Determine the (x, y) coordinate at the center of the cell enclosing the given text.  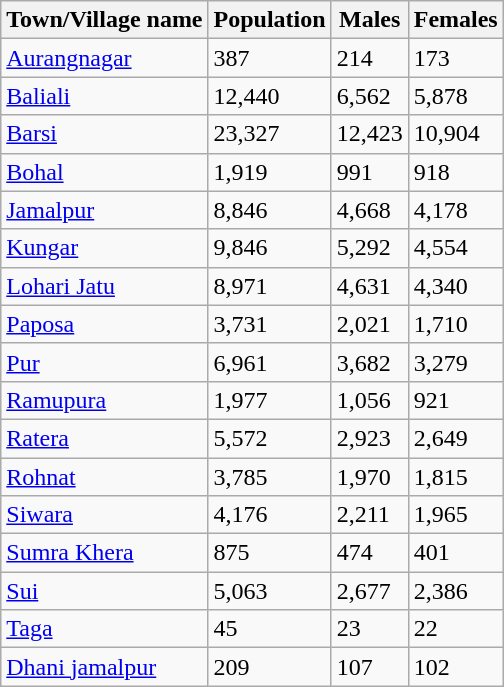
1,710 (456, 324)
2,211 (370, 515)
Kungar (104, 248)
10,904 (456, 134)
12,440 (270, 96)
Ramupura (104, 400)
2,677 (370, 591)
5,292 (370, 248)
3,682 (370, 362)
5,878 (456, 96)
45 (270, 629)
9,846 (270, 248)
Population (270, 20)
209 (270, 667)
4,340 (456, 286)
Females (456, 20)
2,649 (456, 438)
5,572 (270, 438)
214 (370, 58)
1,965 (456, 515)
Jamalpur (104, 210)
Lohari Jatu (104, 286)
2,923 (370, 438)
2,386 (456, 591)
Dhani jamalpur (104, 667)
991 (370, 172)
1,977 (270, 400)
Aurangnagar (104, 58)
107 (370, 667)
4,176 (270, 515)
921 (456, 400)
401 (456, 553)
5,063 (270, 591)
23,327 (270, 134)
4,554 (456, 248)
1,056 (370, 400)
22 (456, 629)
4,668 (370, 210)
12,423 (370, 134)
4,178 (456, 210)
Sui (104, 591)
Town/Village name (104, 20)
Rohnat (104, 477)
1,919 (270, 172)
4,631 (370, 286)
102 (456, 667)
3,785 (270, 477)
Baliali (104, 96)
173 (456, 58)
875 (270, 553)
2,021 (370, 324)
474 (370, 553)
Siwara (104, 515)
Sumra Khera (104, 553)
918 (456, 172)
Bohal (104, 172)
Pur (104, 362)
Males (370, 20)
6,562 (370, 96)
6,961 (270, 362)
3,279 (456, 362)
8,971 (270, 286)
387 (270, 58)
1,970 (370, 477)
Taga (104, 629)
23 (370, 629)
Ratera (104, 438)
Barsi (104, 134)
8,846 (270, 210)
3,731 (270, 324)
Paposa (104, 324)
1,815 (456, 477)
